Determine the [x, y] coordinate at the center of the cell enclosing the given text.  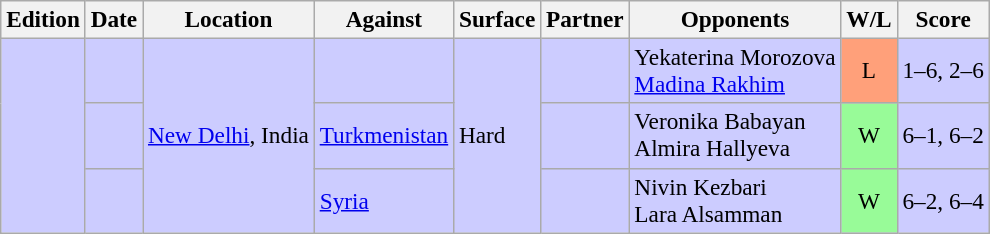
1–6, 2–6 [943, 70]
6–1, 6–2 [943, 136]
Turkmenistan [384, 136]
Location [229, 19]
W/L [869, 19]
New Delhi, India [229, 135]
Partner [585, 19]
Veronika Babayan Almira Hallyeva [735, 136]
Syria [384, 200]
Surface [498, 19]
6–2, 6–4 [943, 200]
Against [384, 19]
Opponents [735, 19]
Nivin Kezbari Lara Alsamman [735, 200]
Score [943, 19]
Edition [44, 19]
Yekaterina Morozova Madina Rakhim [735, 70]
L [869, 70]
Hard [498, 135]
Date [114, 19]
